Search for the cell housing the specified text and yield its (x, y) center coordinate. 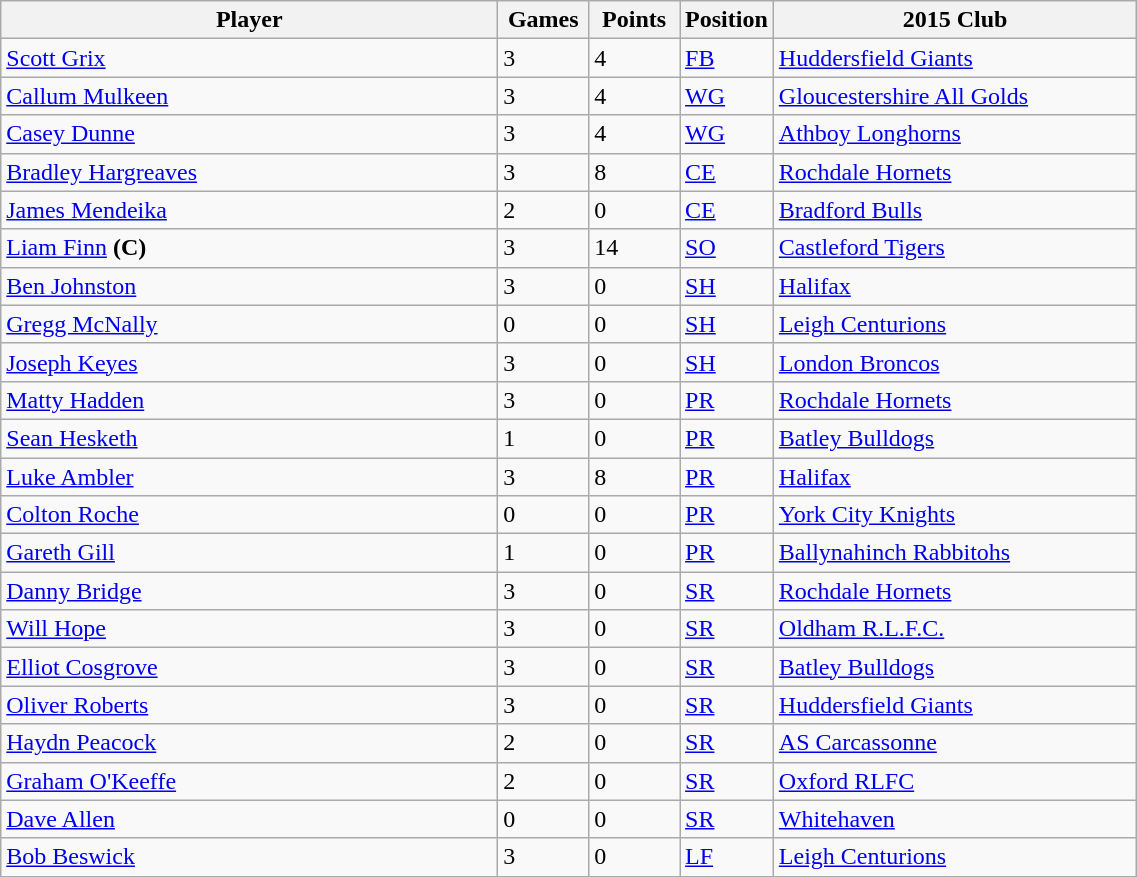
14 (634, 248)
Elliot Cosgrove (250, 667)
LF (727, 857)
AS Carcassonne (955, 743)
Will Hope (250, 629)
Ballynahinch Rabbitohs (955, 553)
Oldham R.L.F.C. (955, 629)
Danny Bridge (250, 591)
York City Knights (955, 515)
Matty Hadden (250, 400)
Joseph Keyes (250, 362)
Callum Mulkeen (250, 96)
James Mendeika (250, 210)
FB (727, 58)
Gregg McNally (250, 324)
Casey Dunne (250, 134)
Games (544, 20)
Castleford Tigers (955, 248)
Bob Beswick (250, 857)
2015 Club (955, 20)
Ben Johnston (250, 286)
Oliver Roberts (250, 705)
Points (634, 20)
Haydn Peacock (250, 743)
Player (250, 20)
Bradford Bulls (955, 210)
Sean Hesketh (250, 438)
Athboy Longhorns (955, 134)
Colton Roche (250, 515)
Graham O'Keeffe (250, 781)
London Broncos (955, 362)
Whitehaven (955, 819)
Gloucestershire All Golds (955, 96)
Bradley Hargreaves (250, 172)
Oxford RLFC (955, 781)
Gareth Gill (250, 553)
SO (727, 248)
Luke Ambler (250, 477)
Liam Finn (C) (250, 248)
Dave Allen (250, 819)
Position (727, 20)
Scott Grix (250, 58)
